Search for the cell housing the specified text and yield its [x, y] center coordinate. 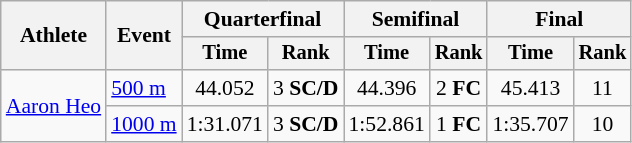
44.396 [387, 88]
Athlete [54, 36]
Final [559, 19]
44.052 [225, 88]
1:52.861 [387, 124]
1:35.707 [530, 124]
500 m [144, 88]
10 [603, 124]
45.413 [530, 88]
Aaron Heo [54, 106]
1 FC [459, 124]
2 FC [459, 88]
1:31.071 [225, 124]
Event [144, 36]
Semifinal [416, 19]
1000 m [144, 124]
Quarterfinal [263, 19]
11 [603, 88]
